Return [x, y] of the center of cell containing provided text 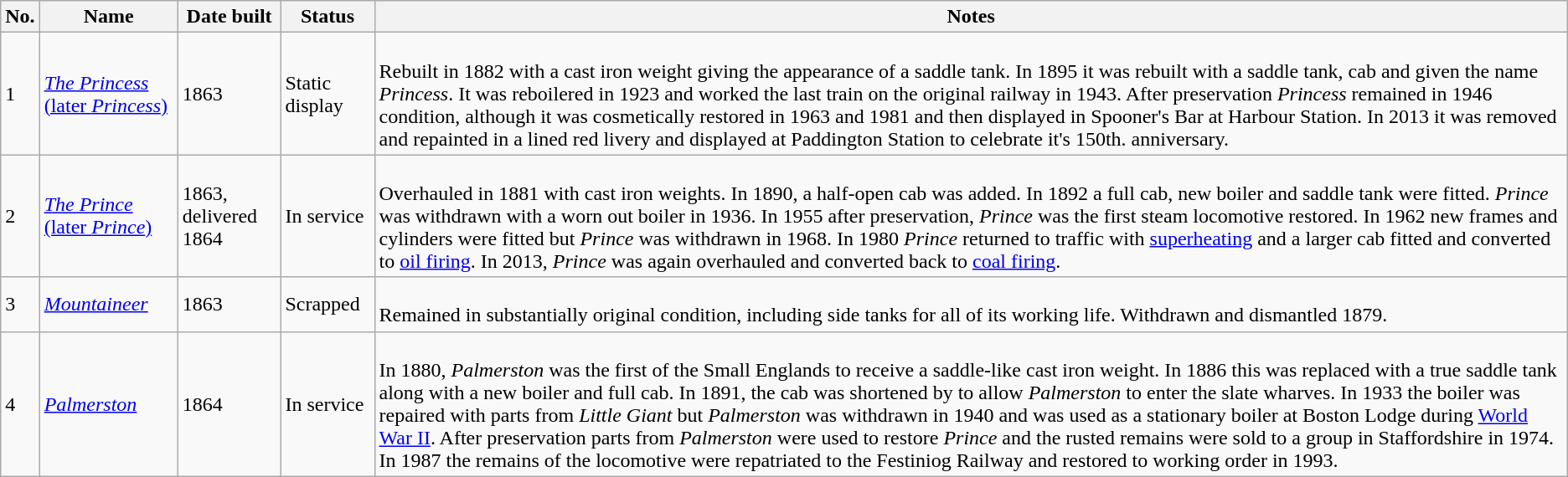
Palmerston [109, 403]
Notes [971, 17]
3 [20, 305]
1863, delivered 1864 [230, 216]
Date built [230, 17]
Name [109, 17]
2 [20, 216]
Remained in substantially original condition, including side tanks for all of its working life. Withdrawn and dismantled 1879. [971, 305]
Scrapped [328, 305]
No. [20, 17]
1864 [230, 403]
4 [20, 403]
Status [328, 17]
Static display [328, 94]
The Prince (later Prince) [109, 216]
1 [20, 94]
Mountaineer [109, 305]
The Princess (later Princess) [109, 94]
